Return (x, y) of the center of cell containing provided text 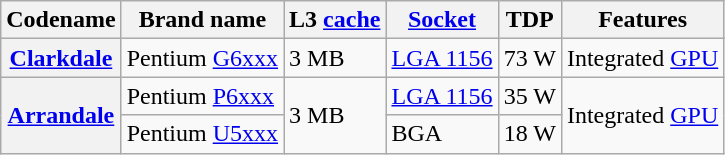
Pentium P6xxx (202, 96)
Clarkdale (61, 58)
35 W (530, 96)
Arrandale (61, 115)
Codename (61, 20)
BGA (442, 134)
Pentium U5xxx (202, 134)
18 W (530, 134)
TDP (530, 20)
Brand name (202, 20)
L3 cache (335, 20)
Pentium G6xxx (202, 58)
73 W (530, 58)
Socket (442, 20)
Features (642, 20)
